Provide the [X, Y] coordinate of the cell's center where the given text is located.  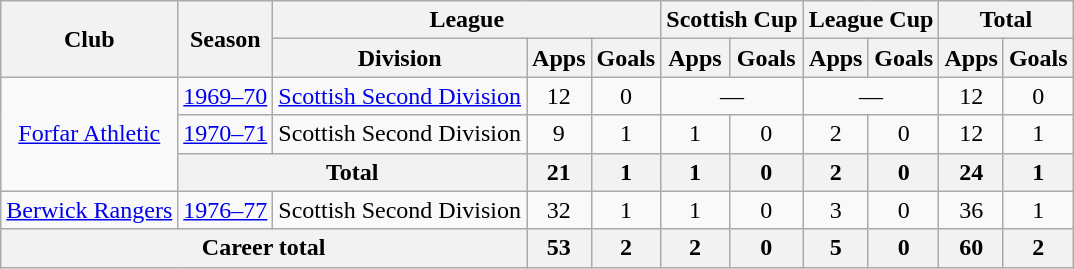
53 [559, 248]
5 [836, 248]
1970–71 [226, 134]
Career total [264, 248]
League Cup [871, 20]
Season [226, 39]
Berwick Rangers [90, 210]
21 [559, 172]
Club [90, 39]
9 [559, 134]
Forfar Athletic [90, 134]
League [467, 20]
3 [836, 210]
36 [971, 210]
1969–70 [226, 96]
Division [400, 58]
32 [559, 210]
1976–77 [226, 210]
24 [971, 172]
Scottish Cup [732, 20]
60 [971, 248]
